Identify which cell holds the provided text, then report its (X, Y) central coordinate. 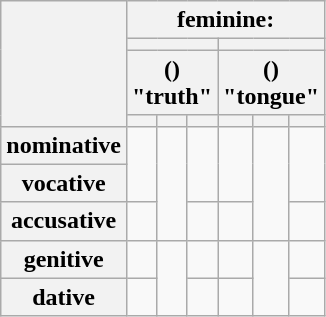
feminine: (225, 20)
nominative (64, 145)
()"truth" (172, 82)
dative (64, 297)
vocative (64, 183)
()"tongue" (272, 82)
genitive (64, 259)
accusative (64, 221)
